Search for the cell housing the specified text and yield its [x, y] center coordinate. 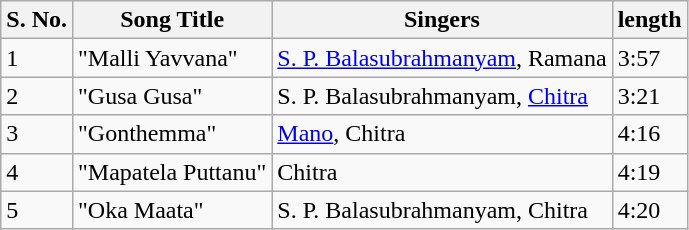
5 [37, 210]
4:19 [650, 172]
Singers [442, 20]
length [650, 20]
2 [37, 96]
4 [37, 172]
4:16 [650, 134]
"Mapatela Puttanu" [172, 172]
"Gonthemma" [172, 134]
Chitra [442, 172]
3:21 [650, 96]
S. P. Balasubrahmanyam, Ramana [442, 58]
3:57 [650, 58]
4:20 [650, 210]
1 [37, 58]
Mano, Chitra [442, 134]
S. No. [37, 20]
"Oka Maata" [172, 210]
Song Title [172, 20]
"Gusa Gusa" [172, 96]
3 [37, 134]
"Malli Yavvana" [172, 58]
